Detect which cell encompasses the target text, then output its [x, y] center coordinate. 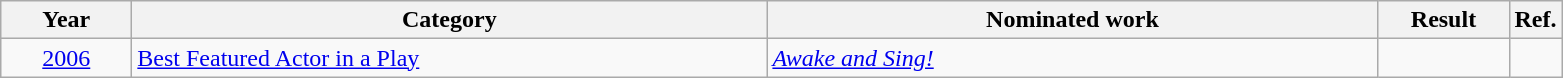
Result [1444, 20]
Category [450, 20]
Nominated work [1072, 20]
Year [66, 20]
Awake and Sing! [1072, 58]
Best Featured Actor in a Play [450, 58]
Ref. [1536, 20]
2006 [66, 58]
